Extract the [X, Y] coordinate from the center of the cell holding the provided text.  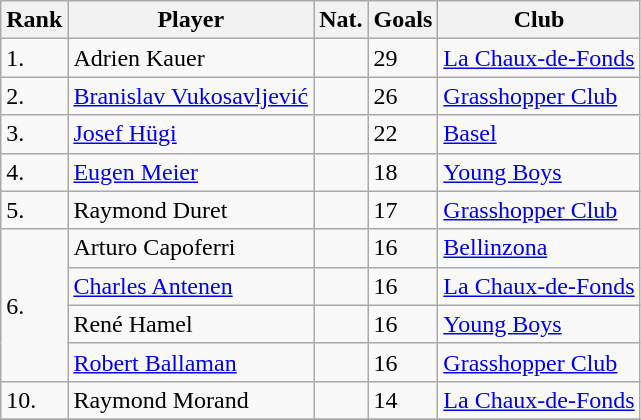
14 [403, 400]
Arturo Capoferri [191, 248]
Raymond Morand [191, 400]
Josef Hügi [191, 134]
Rank [34, 20]
22 [403, 134]
Adrien Kauer [191, 58]
4. [34, 172]
Bellinzona [539, 248]
Branislav Vukosavljević [191, 96]
René Hamel [191, 324]
10. [34, 400]
5. [34, 210]
6. [34, 305]
Nat. [341, 20]
Club [539, 20]
1. [34, 58]
Robert Ballaman [191, 362]
17 [403, 210]
Eugen Meier [191, 172]
Charles Antenen [191, 286]
26 [403, 96]
Basel [539, 134]
29 [403, 58]
Player [191, 20]
Goals [403, 20]
Raymond Duret [191, 210]
2. [34, 96]
3. [34, 134]
18 [403, 172]
